Return the [x, y] coordinate for the center point of the cell that contains the specified text.  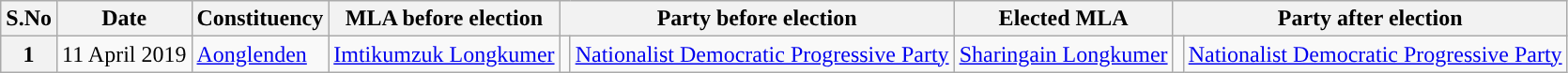
Imtikumzuk Longkumer [444, 54]
11 April 2019 [124, 54]
Party after election [1370, 19]
Constituency [260, 19]
Aonglenden [260, 54]
S.No [29, 19]
Date [124, 19]
Sharingain Longkumer [1063, 54]
Elected MLA [1063, 19]
Party before election [757, 19]
1 [29, 54]
MLA before election [444, 19]
